For the text-containing cell, return its midpoint in (x, y) coordinate format. 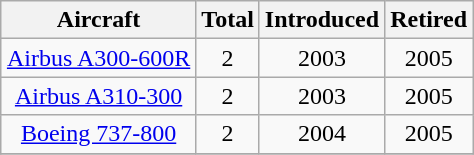
Retired (429, 20)
Aircraft (98, 20)
Airbus A310-300 (98, 96)
Airbus A300-600R (98, 58)
Introduced (322, 20)
Boeing 737-800 (98, 134)
Total (228, 20)
2004 (322, 134)
